For the text-containing cell, return its midpoint in (x, y) coordinate format. 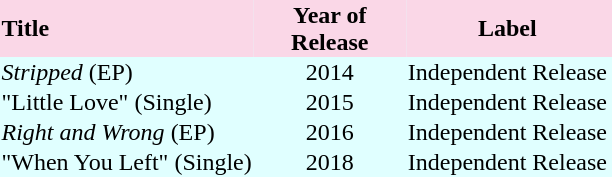
Year of Release (330, 28)
Title (126, 28)
"Little Love" (Single) (126, 102)
Label (507, 28)
2018 (330, 162)
2015 (330, 102)
2014 (330, 72)
Right and Wrong (EP) (126, 132)
Stripped (EP) (126, 72)
2016 (330, 132)
"When You Left" (Single) (126, 162)
